Scan for the cell matching the given text and deliver its [x, y] coordinate at center. 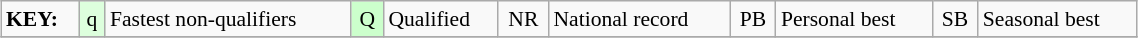
Fastest non-qualifiers [228, 19]
Seasonal best [1058, 19]
National record [639, 19]
NR [523, 19]
PB [753, 19]
Q [367, 19]
KEY: [40, 19]
Qualified [440, 19]
SB [955, 19]
Personal best [854, 19]
q [92, 19]
